Detect which cell encompasses the target text, then output its (x, y) center coordinate. 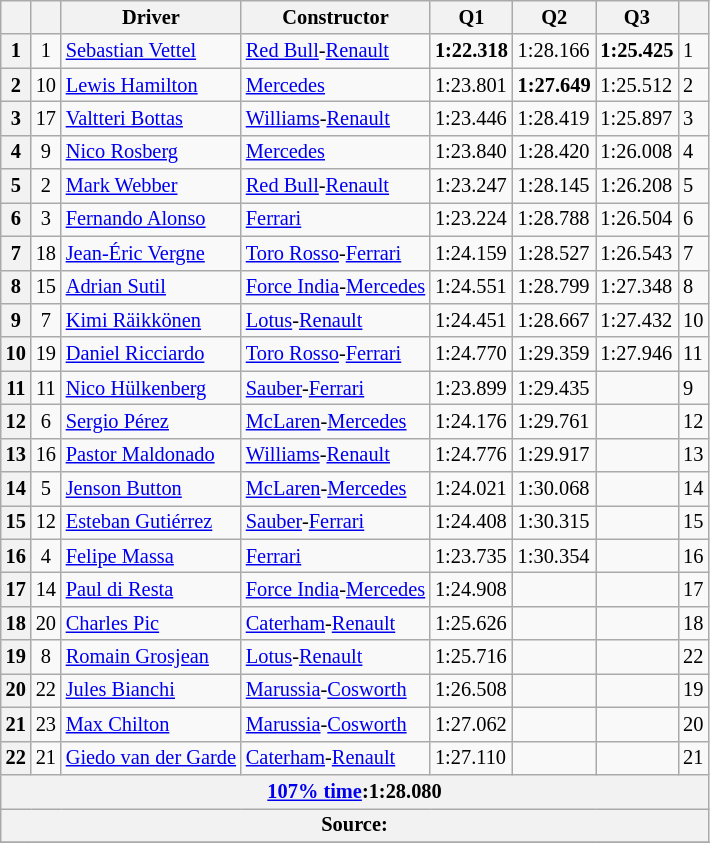
1:25.512 (638, 85)
1:29.435 (554, 388)
Kimi Räikkönen (151, 320)
107% time:1:28.080 (355, 791)
1:23.899 (472, 388)
Paul di Resta (151, 589)
1:28.145 (554, 186)
1:29.917 (554, 455)
1:27.946 (638, 354)
1:28.166 (554, 51)
1:24.908 (472, 589)
Max Chilton (151, 724)
Q1 (472, 17)
Nico Rosberg (151, 152)
Q3 (638, 17)
Romain Grosjean (151, 657)
1:23.801 (472, 85)
1:23.840 (472, 152)
1:30.315 (554, 522)
Charles Pic (151, 623)
Daniel Ricciardo (151, 354)
Driver (151, 17)
Fernando Alonso (151, 219)
1:28.419 (554, 118)
1:26.208 (638, 186)
Mark Webber (151, 186)
1:26.008 (638, 152)
1:25.716 (472, 657)
1:25.626 (472, 623)
Esteban Gutiérrez (151, 522)
1:27.062 (472, 724)
Source: (355, 825)
1:23.224 (472, 219)
1:30.068 (554, 489)
Giedo van der Garde (151, 758)
1:27.348 (638, 287)
1:24.176 (472, 421)
1:24.770 (472, 354)
Jules Bianchi (151, 690)
Lewis Hamilton (151, 85)
1:27.432 (638, 320)
1:25.425 (638, 51)
1:26.543 (638, 253)
1:28.527 (554, 253)
Q2 (554, 17)
1:30.354 (554, 556)
1:23.446 (472, 118)
1:29.761 (554, 421)
1:23.735 (472, 556)
1:24.451 (472, 320)
1:24.551 (472, 287)
1:27.649 (554, 85)
1:26.504 (638, 219)
Sergio Pérez (151, 421)
Jean-Éric Vergne (151, 253)
1:24.408 (472, 522)
1:29.359 (554, 354)
23 (46, 724)
1:26.508 (472, 690)
1:22.318 (472, 51)
1:28.667 (554, 320)
Valtteri Bottas (151, 118)
1:24.159 (472, 253)
Sebastian Vettel (151, 51)
1:24.021 (472, 489)
1:27.110 (472, 758)
1:28.799 (554, 287)
1:23.247 (472, 186)
1:28.788 (554, 219)
1:28.420 (554, 152)
Adrian Sutil (151, 287)
1:25.897 (638, 118)
Jenson Button (151, 489)
Pastor Maldonado (151, 455)
Nico Hülkenberg (151, 388)
Felipe Massa (151, 556)
1:24.776 (472, 455)
Constructor (336, 17)
